From the cell containing the given text, extract its center point as [x, y] coordinate. 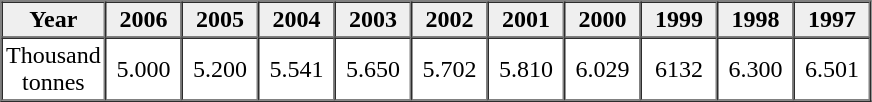
1997 [832, 20]
2003 [373, 20]
1999 [679, 20]
2001 [526, 20]
2005 [220, 20]
2004 [296, 20]
1998 [755, 20]
5.200 [220, 70]
2002 [449, 20]
6.029 [602, 70]
Thousand tonnes [54, 70]
6.300 [755, 70]
5.702 [449, 70]
Year [54, 20]
6.501 [832, 70]
5.541 [296, 70]
5.810 [526, 70]
2006 [143, 20]
6132 [679, 70]
5.000 [143, 70]
2000 [602, 20]
5.650 [373, 70]
